Locate the cell with the specified text and output its (x, y) center coordinate. 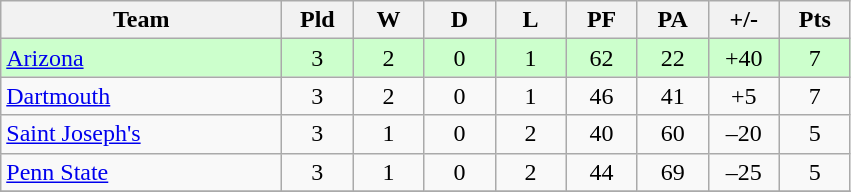
Penn State (142, 172)
–25 (744, 172)
+5 (744, 96)
W (388, 20)
+40 (744, 58)
41 (672, 96)
22 (672, 58)
Team (142, 20)
Pts (814, 20)
L (530, 20)
60 (672, 134)
44 (602, 172)
69 (672, 172)
Arizona (142, 58)
Saint Joseph's (142, 134)
D (460, 20)
Pld (318, 20)
40 (602, 134)
PA (672, 20)
PF (602, 20)
–20 (744, 134)
46 (602, 96)
62 (602, 58)
+/- (744, 20)
Dartmouth (142, 96)
